Scan for the cell matching the given text and deliver its [X, Y] coordinate at center. 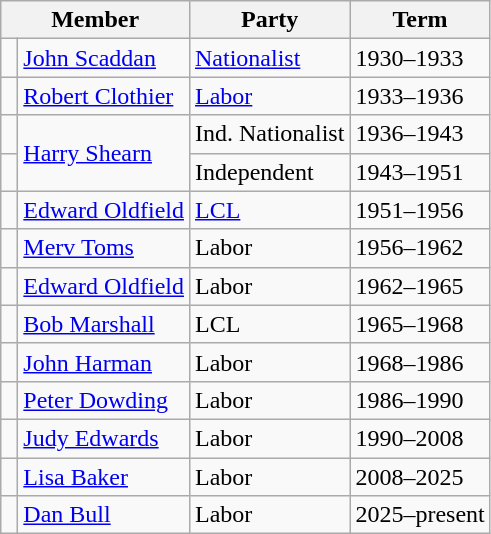
Judy Edwards [104, 438]
Peter Dowding [104, 400]
Ind. Nationalist [269, 134]
1962–1965 [420, 286]
John Harman [104, 362]
1968–1986 [420, 362]
1930–1933 [420, 58]
Bob Marshall [104, 324]
1956–1962 [420, 248]
Term [420, 20]
1990–2008 [420, 438]
Nationalist [269, 58]
1951–1956 [420, 210]
Dan Bull [104, 515]
1986–1990 [420, 400]
1943–1951 [420, 172]
1965–1968 [420, 324]
1933–1936 [420, 96]
Independent [269, 172]
Robert Clothier [104, 96]
2025–present [420, 515]
Member [96, 20]
Merv Toms [104, 248]
1936–1943 [420, 134]
John Scaddan [104, 58]
Lisa Baker [104, 477]
Party [269, 20]
2008–2025 [420, 477]
Harry Shearn [104, 153]
